Return (x, y) of the center of cell containing provided text 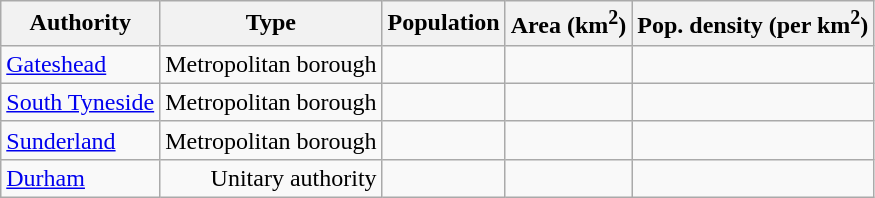
Authority (80, 24)
Area (km2) (568, 24)
Population (444, 24)
Type (271, 24)
Pop. density (per km2) (753, 24)
Sunderland (80, 140)
South Tyneside (80, 102)
Gateshead (80, 64)
Unitary authority (271, 178)
Durham (80, 178)
